Return (x, y) of the center of cell containing provided text 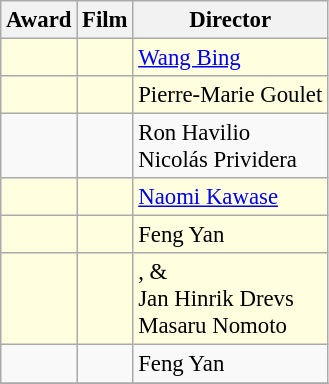
, & Jan Hinrik Drevs Masaru Nomoto (230, 300)
Wang Bing (230, 58)
Award (39, 20)
Film (105, 20)
Naomi Kawase (230, 197)
Ron Havilio Nicolás Prividera (230, 146)
Pierre-Marie Goulet (230, 95)
Director (230, 20)
